Provide the [X, Y] coordinate of the cell's center where the given text is located.  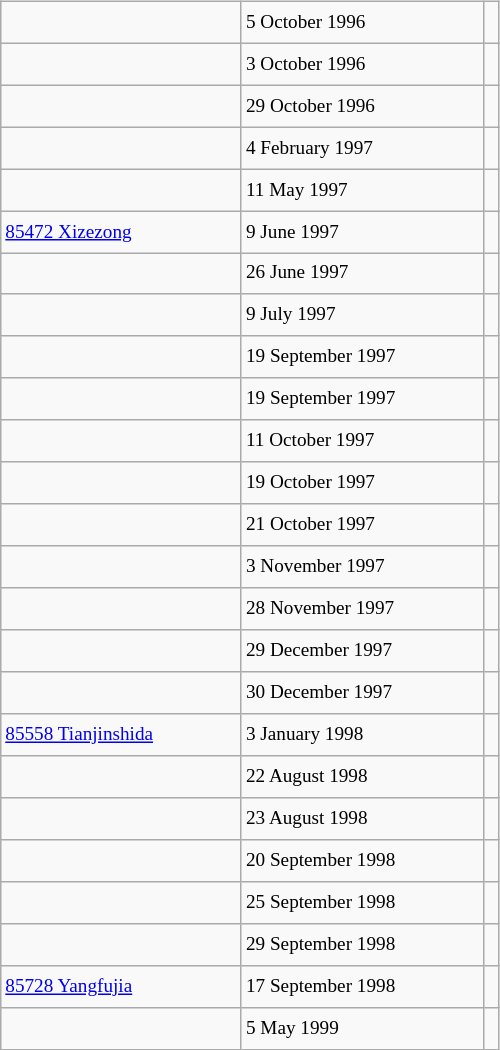
20 September 1998 [362, 861]
9 July 1997 [362, 315]
5 May 1999 [362, 1028]
21 October 1997 [362, 525]
11 May 1997 [362, 190]
85472 Xizezong [122, 232]
3 November 1997 [362, 567]
11 October 1997 [362, 441]
22 August 1998 [362, 777]
28 November 1997 [362, 609]
3 January 1998 [362, 735]
85558 Tianjinshida [122, 735]
3 October 1996 [362, 64]
5 October 1996 [362, 22]
85728 Yangfujia [122, 986]
4 February 1997 [362, 148]
29 December 1997 [362, 651]
25 September 1998 [362, 902]
29 September 1998 [362, 944]
19 October 1997 [362, 483]
29 October 1996 [362, 106]
30 December 1997 [362, 693]
17 September 1998 [362, 986]
26 June 1997 [362, 274]
23 August 1998 [362, 819]
9 June 1997 [362, 232]
